Locate the cell with the specified text and output its (x, y) center coordinate. 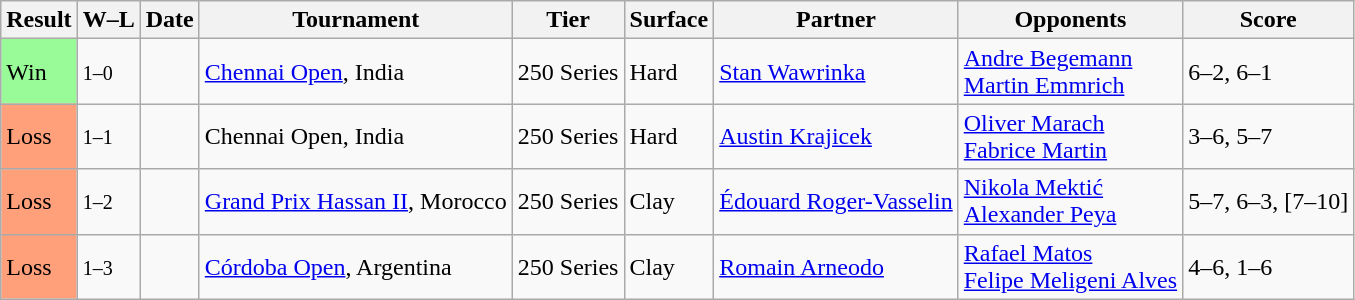
Win (39, 72)
Surface (669, 20)
Romain Arneodo (836, 266)
5–7, 6–3, [7–10] (1268, 202)
1–3 (108, 266)
W–L (108, 20)
Édouard Roger-Vasselin (836, 202)
Tier (568, 20)
6–2, 6–1 (1268, 72)
Andre Begemann Martin Emmrich (1070, 72)
Oliver Marach Fabrice Martin (1070, 136)
1–2 (108, 202)
Grand Prix Hassan II, Morocco (356, 202)
Stan Wawrinka (836, 72)
4–6, 1–6 (1268, 266)
Tournament (356, 20)
Result (39, 20)
1–1 (108, 136)
Córdoba Open, Argentina (356, 266)
Date (170, 20)
1–0 (108, 72)
Nikola Mektić Alexander Peya (1070, 202)
3–6, 5–7 (1268, 136)
Score (1268, 20)
Rafael Matos Felipe Meligeni Alves (1070, 266)
Austin Krajicek (836, 136)
Partner (836, 20)
Opponents (1070, 20)
